For the text-containing cell, return its midpoint in (X, Y) coordinate format. 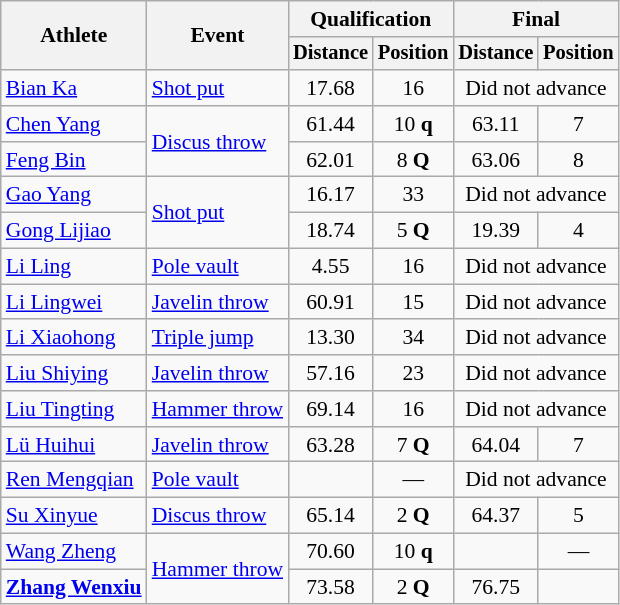
5 Q (413, 231)
5 (578, 516)
Bian Ka (74, 88)
Liu Tingting (74, 409)
Gao Yang (74, 195)
76.75 (496, 587)
Wang Zheng (74, 552)
Li Xiaohong (74, 338)
Gong Lijiao (74, 231)
13.30 (330, 338)
17.68 (330, 88)
63.28 (330, 445)
Zhang Wenxiu (74, 587)
64.04 (496, 445)
4 (578, 231)
63.11 (496, 124)
Su Xinyue (74, 516)
23 (413, 373)
73.58 (330, 587)
70.60 (330, 552)
Final (536, 19)
Lü Huihui (74, 445)
Li Ling (74, 267)
Liu Shiying (74, 373)
18.74 (330, 231)
8 Q (413, 160)
61.44 (330, 124)
33 (413, 195)
Triple jump (218, 338)
Chen Yang (74, 124)
63.06 (496, 160)
65.14 (330, 516)
16.17 (330, 195)
Qualification (370, 19)
Li Lingwei (74, 302)
Ren Mengqian (74, 480)
Event (218, 36)
Feng Bin (74, 160)
62.01 (330, 160)
4.55 (330, 267)
8 (578, 160)
7 Q (413, 445)
34 (413, 338)
57.16 (330, 373)
64.37 (496, 516)
19.39 (496, 231)
15 (413, 302)
60.91 (330, 302)
69.14 (330, 409)
Athlete (74, 36)
